Capture the cell that displays the provided text and extract its [x, y] central coordinate. 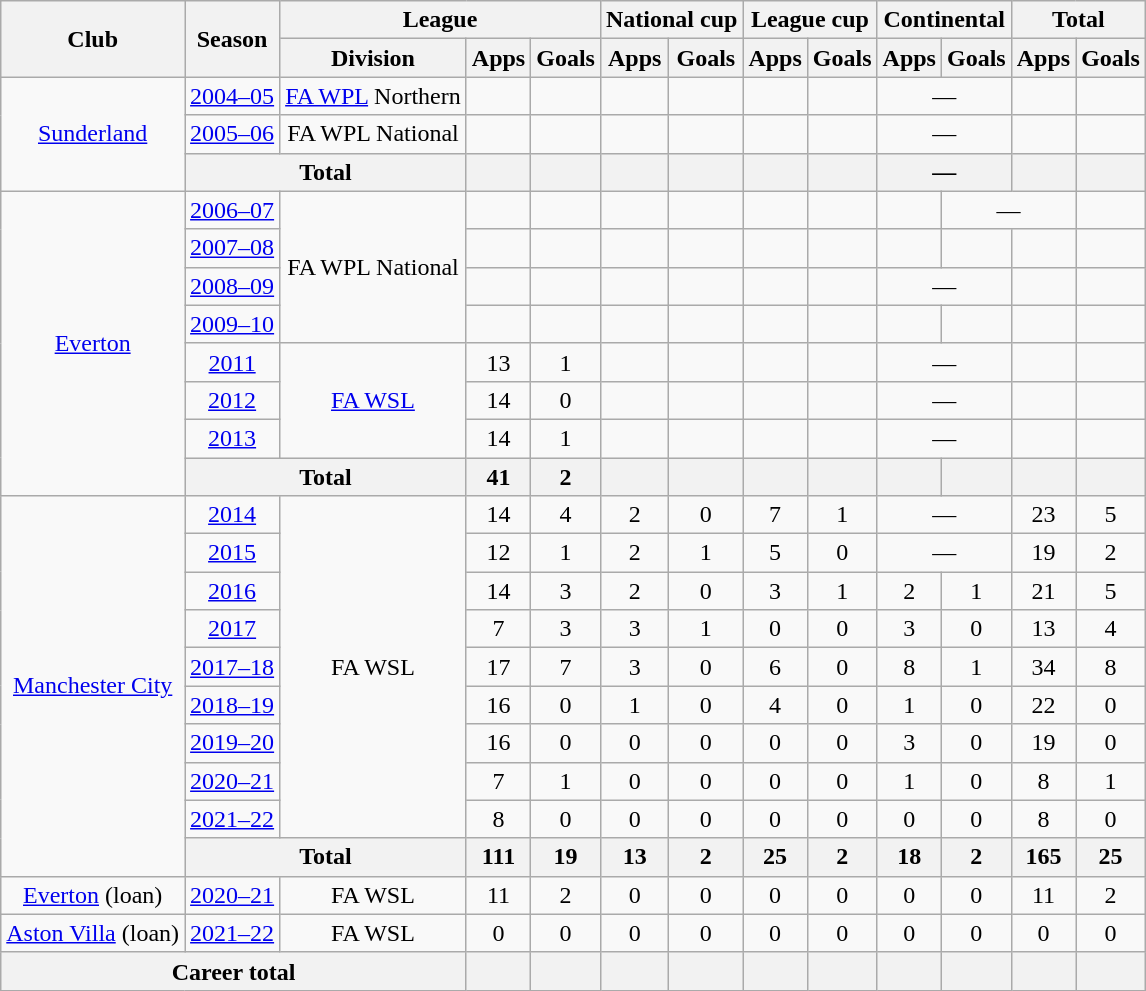
2008–09 [232, 286]
Everton [93, 343]
Season [232, 39]
2016 [232, 591]
League [440, 20]
6 [775, 667]
2011 [232, 362]
2018–19 [232, 705]
41 [498, 477]
Sunderland [93, 134]
2017 [232, 629]
23 [1043, 515]
34 [1043, 667]
2013 [232, 438]
2017–18 [232, 667]
Continental [944, 20]
Club [93, 39]
111 [498, 857]
18 [909, 857]
2015 [232, 553]
2004–05 [232, 96]
2012 [232, 400]
2009–10 [232, 324]
Everton (loan) [93, 895]
2005–06 [232, 134]
League cup [810, 20]
2019–20 [232, 743]
Aston Villa (loan) [93, 933]
FA WPL Northern [374, 96]
Career total [234, 971]
22 [1043, 705]
2007–08 [232, 248]
2006–07 [232, 210]
Manchester City [93, 686]
National cup [671, 20]
21 [1043, 591]
165 [1043, 857]
2014 [232, 515]
12 [498, 553]
Division [374, 58]
17 [498, 667]
